Provide the [X, Y] coordinate of the cell's center where the given text is located.  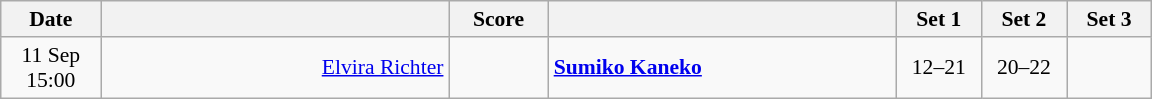
Set 3 [1108, 19]
Set 1 [938, 19]
Sumiko Kaneko [723, 68]
Elvira Richter [275, 68]
Set 2 [1024, 19]
Score [498, 19]
11 Sep15:00 [51, 68]
12–21 [938, 68]
20–22 [1024, 68]
Date [51, 19]
